Scan for the cell matching the given text and deliver its (X, Y) coordinate at center. 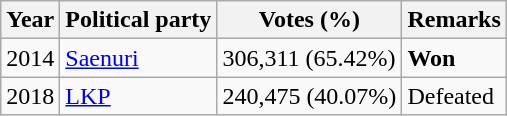
2014 (30, 58)
306,311 (65.42%) (310, 58)
Remarks (454, 20)
Won (454, 58)
LKP (138, 96)
Saenuri (138, 58)
Defeated (454, 96)
240,475 (40.07%) (310, 96)
Votes (%) (310, 20)
Year (30, 20)
Political party (138, 20)
2018 (30, 96)
